Detect which cell encompasses the target text, then output its (x, y) center coordinate. 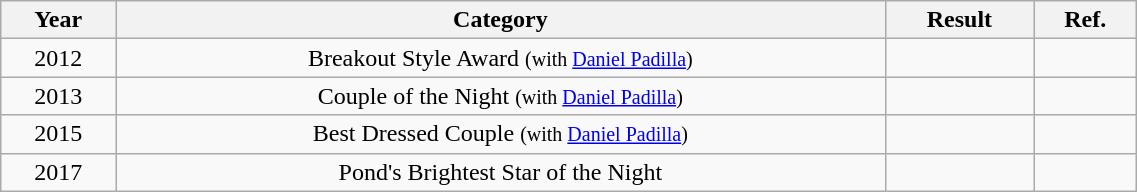
2015 (58, 134)
2012 (58, 58)
Ref. (1086, 20)
Category (501, 20)
Pond's Brightest Star of the Night (501, 172)
Best Dressed Couple (with Daniel Padilla) (501, 134)
2013 (58, 96)
Result (960, 20)
2017 (58, 172)
Year (58, 20)
Breakout Style Award (with Daniel Padilla) (501, 58)
Couple of the Night (with Daniel Padilla) (501, 96)
